Detect which cell encompasses the target text, then output its (x, y) center coordinate. 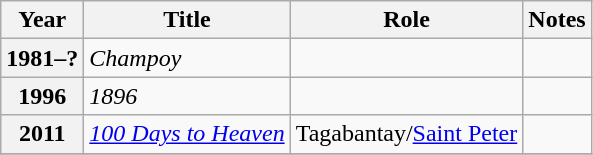
Role (406, 20)
Champoy (187, 58)
Title (187, 20)
1981–? (42, 58)
Year (42, 20)
Tagabantay/Saint Peter (406, 134)
2011 (42, 134)
100 Days to Heaven (187, 134)
Notes (557, 20)
1896 (187, 96)
1996 (42, 96)
